Determine the (x, y) coordinate at the center of the cell enclosing the given text.  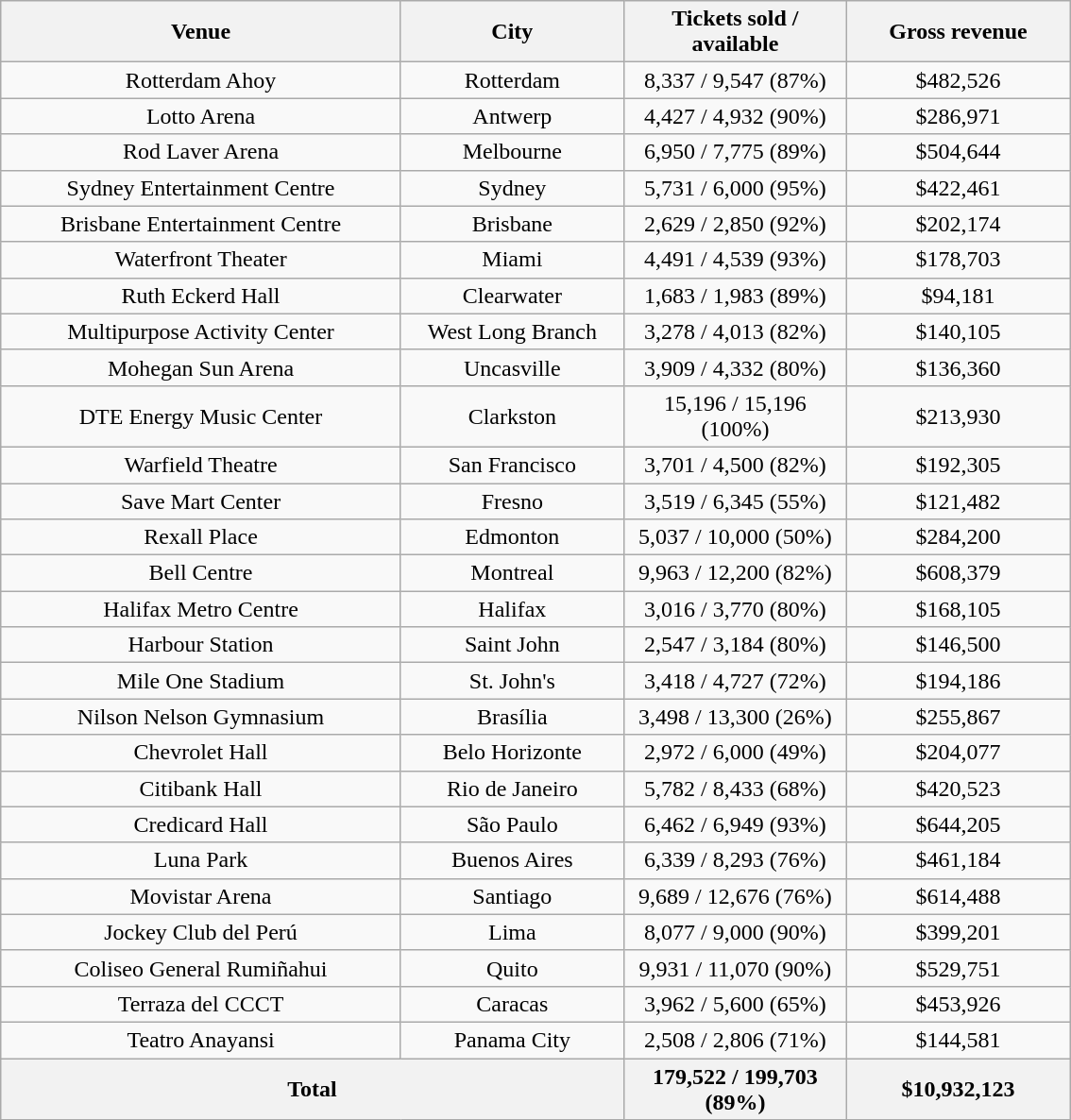
$529,751 (958, 968)
4,427 / 4,932 (90%) (735, 116)
8,337 / 9,547 (87%) (735, 80)
Buenos Aires (512, 860)
$420,523 (958, 789)
$614,488 (958, 896)
Mile One Stadium (201, 681)
$286,971 (958, 116)
$284,200 (958, 537)
Brasília (512, 717)
$168,105 (958, 609)
Warfield Theatre (201, 465)
$461,184 (958, 860)
Panama City (512, 1040)
5,731 / 6,000 (95%) (735, 188)
$399,201 (958, 932)
Save Mart Center (201, 501)
Waterfront Theater (201, 260)
9,689 / 12,676 (76%) (735, 896)
$121,482 (958, 501)
Teatro Anayansi (201, 1040)
$608,379 (958, 573)
6,339 / 8,293 (76%) (735, 860)
9,963 / 12,200 (82%) (735, 573)
Chevrolet Hall (201, 753)
DTE Energy Music Center (201, 416)
$644,205 (958, 824)
3,278 / 4,013 (82%) (735, 331)
São Paulo (512, 824)
St. John's (512, 681)
3,519 / 6,345 (55%) (735, 501)
Mohegan Sun Arena (201, 367)
$504,644 (958, 152)
9,931 / 11,070 (90%) (735, 968)
Coliseo General Rumiñahui (201, 968)
$202,174 (958, 224)
3,418 / 4,727 (72%) (735, 681)
Caracas (512, 1004)
Brisbane (512, 224)
Sydney Entertainment Centre (201, 188)
$192,305 (958, 465)
Antwerp (512, 116)
4,491 / 4,539 (93%) (735, 260)
Multipurpose Activity Center (201, 331)
179,522 / 199,703 (89%) (735, 1088)
Harbour Station (201, 645)
$136,360 (958, 367)
Rexall Place (201, 537)
Movistar Arena (201, 896)
3,909 / 4,332 (80%) (735, 367)
Saint John (512, 645)
3,962 / 5,600 (65%) (735, 1004)
Rotterdam Ahoy (201, 80)
West Long Branch (512, 331)
2,547 / 3,184 (80%) (735, 645)
Bell Centre (201, 573)
Santiago (512, 896)
Edmonton (512, 537)
$144,581 (958, 1040)
Terraza del CCCT (201, 1004)
Uncasville (512, 367)
Rod Laver Arena (201, 152)
8,077 / 9,000 (90%) (735, 932)
Lotto Arena (201, 116)
Miami (512, 260)
3,701 / 4,500 (82%) (735, 465)
San Francisco (512, 465)
$453,926 (958, 1004)
$482,526 (958, 80)
Halifax (512, 609)
Fresno (512, 501)
Clarkston (512, 416)
Rotterdam (512, 80)
$255,867 (958, 717)
6,462 / 6,949 (93%) (735, 824)
Luna Park (201, 860)
Tickets sold / available (735, 32)
2,629 / 2,850 (92%) (735, 224)
Ruth Eckerd Hall (201, 296)
Gross revenue (958, 32)
Sydney (512, 188)
15,196 / 15,196 (100%) (735, 416)
$213,930 (958, 416)
$94,181 (958, 296)
City (512, 32)
Brisbane Entertainment Centre (201, 224)
Venue (201, 32)
$422,461 (958, 188)
$178,703 (958, 260)
1,683 / 1,983 (89%) (735, 296)
3,016 / 3,770 (80%) (735, 609)
Quito (512, 968)
Credicard Hall (201, 824)
Montreal (512, 573)
Rio de Janeiro (512, 789)
5,782 / 8,433 (68%) (735, 789)
$140,105 (958, 331)
5,037 / 10,000 (50%) (735, 537)
Halifax Metro Centre (201, 609)
$10,932,123 (958, 1088)
$204,077 (958, 753)
$194,186 (958, 681)
Melbourne (512, 152)
Lima (512, 932)
$146,500 (958, 645)
Nilson Nelson Gymnasium (201, 717)
2,508 / 2,806 (71%) (735, 1040)
Total (313, 1088)
Jockey Club del Perú (201, 932)
Citibank Hall (201, 789)
3,498 / 13,300 (26%) (735, 717)
2,972 / 6,000 (49%) (735, 753)
Clearwater (512, 296)
6,950 / 7,775 (89%) (735, 152)
Belo Horizonte (512, 753)
